Search for the cell housing the specified text and yield its [X, Y] center coordinate. 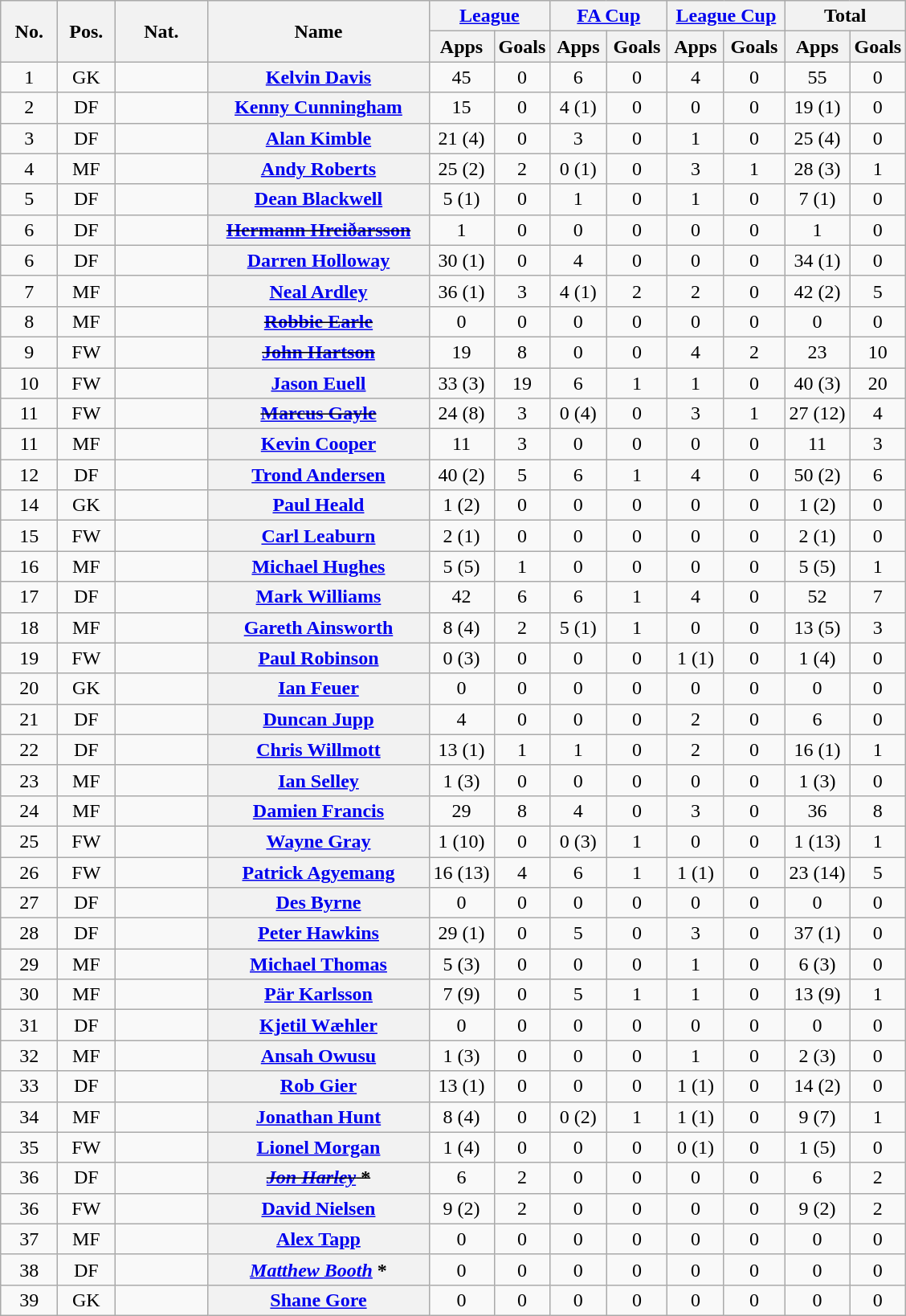
Michael Hughes [318, 566]
FA Cup [609, 16]
Matthew Booth * [318, 1269]
0 (2) [578, 1117]
37 [29, 1239]
Rob Gier [318, 1086]
42 [461, 597]
1 (13) [818, 841]
25 (4) [818, 138]
39 [29, 1300]
Pär Karlsson [318, 995]
Ian Feuer [318, 689]
23 (14) [818, 872]
16 (13) [461, 872]
13 (9) [818, 995]
29 (1) [461, 934]
Jason Euell [318, 383]
27 (12) [818, 414]
Ansah Owusu [318, 1056]
27 [29, 903]
28 (3) [818, 169]
Robbie Earle [318, 321]
Paul Robinson [318, 658]
42 (2) [818, 291]
No. [29, 31]
16 (1) [818, 750]
14 (2) [818, 1086]
1 (5) [818, 1147]
30 [29, 995]
14 [29, 505]
Michael Thomas [318, 964]
Dean Blackwell [318, 199]
32 [29, 1056]
Gareth Ainsworth [318, 627]
55 [818, 77]
League Cup [726, 16]
21 (4) [461, 138]
34 (1) [818, 260]
Peter Hawkins [318, 934]
Carl Leaburn [318, 536]
Darren Holloway [318, 260]
6 (3) [818, 964]
Chris Willmott [318, 750]
Pos. [87, 31]
Alex Tapp [318, 1239]
Jon Harley * [318, 1178]
Lionel Morgan [318, 1147]
Trond Andersen [318, 475]
Kevin Cooper [318, 444]
Patrick Agyemang [318, 872]
33 (3) [461, 383]
Ian Selley [318, 780]
2 (3) [818, 1056]
18 [29, 627]
26 [29, 872]
25 [29, 841]
34 [29, 1117]
0 (4) [578, 414]
Kelvin Davis [318, 77]
Hermann Hreiðarsson [318, 230]
37 (1) [818, 934]
40 (2) [461, 475]
Jonathan Hunt [318, 1117]
Alan Kimble [318, 138]
Des Byrne [318, 903]
Total [845, 16]
Mark Williams [318, 597]
17 [29, 597]
Name [318, 31]
Wayne Gray [318, 841]
John Hartson [318, 352]
13 (5) [818, 627]
24 [29, 811]
30 (1) [461, 260]
7 (1) [818, 199]
Duncan Jupp [318, 719]
45 [461, 77]
7 (9) [461, 995]
33 [29, 1086]
Kjetil Wæhler [318, 1025]
League [490, 16]
31 [29, 1025]
21 [29, 719]
12 [29, 475]
28 [29, 934]
40 (3) [818, 383]
Shane Gore [318, 1300]
19 (1) [818, 108]
Marcus Gayle [318, 414]
Paul Heald [318, 505]
9 (7) [818, 1117]
David Nielsen [318, 1208]
Neal Ardley [318, 291]
Kenny Cunningham [318, 108]
38 [29, 1269]
22 [29, 750]
Andy Roberts [318, 169]
9 [29, 352]
Damien Francis [318, 811]
25 (2) [461, 169]
35 [29, 1147]
50 (2) [818, 475]
5 (3) [461, 964]
36 (1) [461, 291]
16 [29, 566]
1 (10) [461, 841]
Nat. [161, 31]
24 (8) [461, 414]
52 [818, 597]
